Output the [x, y] coordinate of the center of the cell containing the given text.  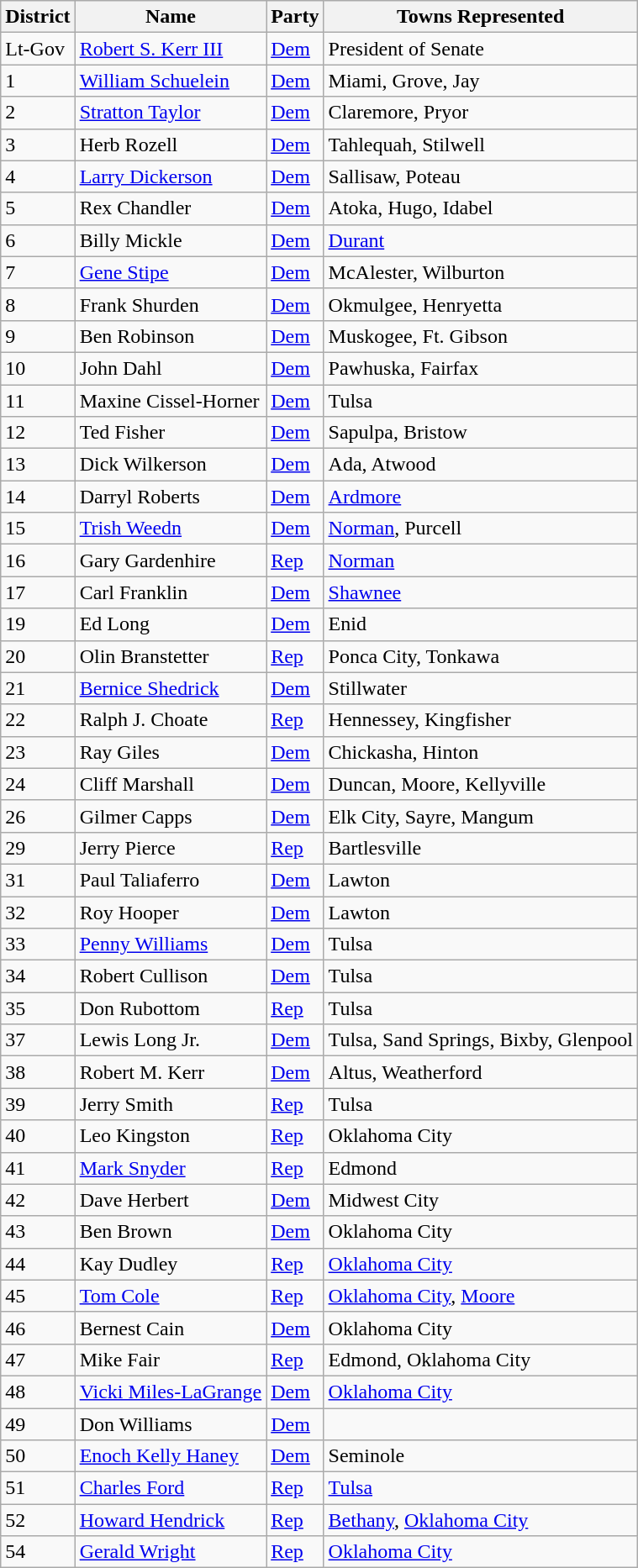
15 [38, 529]
35 [38, 1008]
13 [38, 465]
Miami, Grove, Jay [481, 81]
48 [38, 1392]
Frank Shurden [171, 304]
52 [38, 1520]
22 [38, 720]
Oklahoma City, Moore [481, 1296]
Hennessey, Kingfisher [481, 720]
54 [38, 1552]
Don Williams [171, 1424]
Jerry Smith [171, 1104]
Howard Hendrick [171, 1520]
Ted Fisher [171, 433]
42 [38, 1200]
44 [38, 1264]
Ada, Atwood [481, 465]
Enid [481, 624]
Stillwater [481, 688]
12 [38, 433]
Tahlequah, Stilwell [481, 145]
38 [38, 1072]
Edmond [481, 1168]
41 [38, 1168]
Durant [481, 240]
Duncan, Moore, Kellyville [481, 784]
7 [38, 272]
Midwest City [481, 1200]
24 [38, 784]
Bartlesville [481, 848]
Atoka, Hugo, Idabel [481, 208]
John Dahl [171, 368]
47 [38, 1360]
Sallisaw, Poteau [481, 176]
McAlester, Wilburton [481, 272]
43 [38, 1232]
26 [38, 816]
17 [38, 592]
Ed Long [171, 624]
Norman [481, 560]
Name [171, 17]
Enoch Kelly Haney [171, 1456]
Mark Snyder [171, 1168]
Towns Represented [481, 17]
Ben Brown [171, 1232]
Darryl Roberts [171, 497]
14 [38, 497]
3 [38, 145]
16 [38, 560]
21 [38, 688]
Tulsa, Sand Springs, Bixby, Glenpool [481, 1040]
Billy Mickle [171, 240]
Charles Ford [171, 1488]
Gary Gardenhire [171, 560]
Tom Cole [171, 1296]
19 [38, 624]
Stratton Taylor [171, 113]
Lewis Long Jr. [171, 1040]
Okmulgee, Henryetta [481, 304]
8 [38, 304]
49 [38, 1424]
Trish Weedn [171, 529]
Altus, Weatherford [481, 1072]
40 [38, 1136]
10 [38, 368]
9 [38, 336]
Penny Williams [171, 944]
Claremore, Pryor [481, 113]
23 [38, 752]
Seminole [481, 1456]
Jerry Pierce [171, 848]
Olin Branstetter [171, 656]
Mike Fair [171, 1360]
Chickasha, Hinton [481, 752]
Cliff Marshall [171, 784]
Larry Dickerson [171, 176]
Roy Hooper [171, 912]
45 [38, 1296]
Gene Stipe [171, 272]
29 [38, 848]
Vicki Miles-LaGrange [171, 1392]
Don Rubottom [171, 1008]
33 [38, 944]
Ardmore [481, 497]
Party [295, 17]
District [38, 17]
Gerald Wright [171, 1552]
Herb Rozell [171, 145]
Carl Franklin [171, 592]
President of Senate [481, 49]
Robert Cullison [171, 976]
Bethany, Oklahoma City [481, 1520]
37 [38, 1040]
46 [38, 1328]
Edmond, Oklahoma City [481, 1360]
Sapulpa, Bristow [481, 433]
Bernice Shedrick [171, 688]
Lt-Gov [38, 49]
4 [38, 176]
Ralph J. Choate [171, 720]
5 [38, 208]
Gilmer Capps [171, 816]
6 [38, 240]
William Schuelein [171, 81]
31 [38, 880]
2 [38, 113]
Ray Giles [171, 752]
11 [38, 401]
Robert S. Kerr III [171, 49]
Dick Wilkerson [171, 465]
51 [38, 1488]
Muskogee, Ft. Gibson [481, 336]
Bernest Cain [171, 1328]
1 [38, 81]
Pawhuska, Fairfax [481, 368]
50 [38, 1456]
Norman, Purcell [481, 529]
39 [38, 1104]
Ben Robinson [171, 336]
Rex Chandler [171, 208]
Kay Dudley [171, 1264]
Robert M. Kerr [171, 1072]
Maxine Cissel-Horner [171, 401]
Elk City, Sayre, Mangum [481, 816]
32 [38, 912]
Leo Kingston [171, 1136]
Paul Taliaferro [171, 880]
20 [38, 656]
Ponca City, Tonkawa [481, 656]
Dave Herbert [171, 1200]
34 [38, 976]
Shawnee [481, 592]
